Capture the cell that displays the provided text and extract its [x, y] central coordinate. 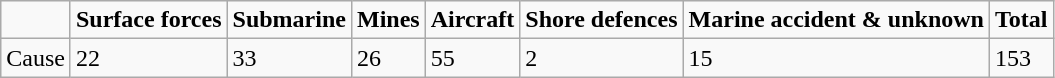
Shore defences [602, 20]
Surface forces [148, 20]
26 [388, 58]
33 [289, 58]
15 [836, 58]
55 [472, 58]
Cause [36, 58]
2 [602, 58]
Total [1021, 20]
153 [1021, 58]
22 [148, 58]
Marine accident & unknown [836, 20]
Mines [388, 20]
Aircraft [472, 20]
Submarine [289, 20]
